Pinpoint the cell where the given text exists, returning its [X, Y] midpoint coordinate. 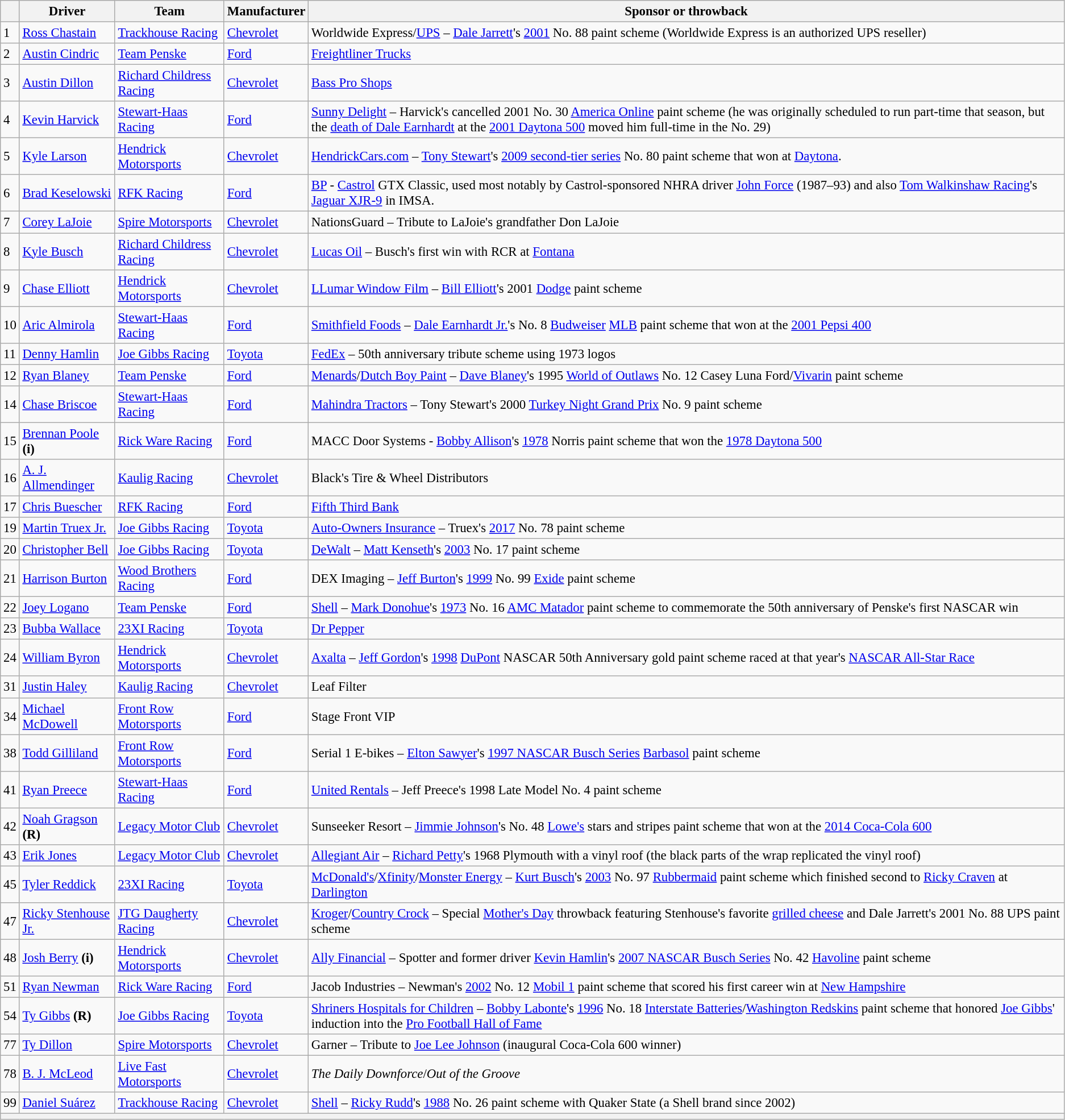
16 [10, 478]
Team [169, 11]
Daniel Suárez [67, 1103]
Bass Pro Shops [687, 83]
Brennan Poole (i) [67, 441]
99 [10, 1103]
Todd Gilliland [67, 753]
Auto-Owners Insurance – Truex's 2017 No. 78 paint scheme [687, 528]
19 [10, 528]
Jacob Industries – Newman's 2002 No. 12 Mobil 1 paint scheme that scored his first career win at New Hampshire [687, 987]
Shell – Ricky Rudd's 1988 No. 26 paint scheme with Quaker State (a Shell brand since 2002) [687, 1103]
12 [10, 375]
78 [10, 1075]
Worldwide Express/UPS – Dale Jarrett's 2001 No. 88 paint scheme (Worldwide Express is an authorized UPS reseller) [687, 33]
51 [10, 987]
48 [10, 957]
Fifth Third Bank [687, 507]
FedEx – 50th anniversary tribute scheme using 1973 logos [687, 354]
Noah Gragson (R) [67, 827]
Austin Dillon [67, 83]
The Daily Downforce/Out of the Groove [687, 1075]
Josh Berry (i) [67, 957]
Denny Hamlin [67, 354]
Serial 1 E-bikes – Elton Sawyer's 1997 NASCAR Busch Series Barbasol paint scheme [687, 753]
Live Fast Motorsports [169, 1075]
Garner – Tribute to Joe Lee Johnson (inaugural Coca-Cola 600 winner) [687, 1045]
31 [10, 687]
Chris Buescher [67, 507]
DeWalt – Matt Kenseth's 2003 No. 17 paint scheme [687, 550]
Joey Logano [67, 608]
1 [10, 33]
20 [10, 550]
Black's Tire & Wheel Distributors [687, 478]
William Byron [67, 658]
Manufacturer [266, 11]
Leaf Filter [687, 687]
Tyler Reddick [67, 885]
A. J. Allmendinger [67, 478]
42 [10, 827]
11 [10, 354]
Freightliner Trucks [687, 54]
21 [10, 579]
Ty Dillon [67, 1045]
54 [10, 1017]
7 [10, 222]
Bubba Wallace [67, 629]
Smithfield Foods – Dale Earnhardt Jr.'s No. 8 Budweiser MLB paint scheme that won at the 2001 Pepsi 400 [687, 325]
Brad Keselowski [67, 193]
Stage Front VIP [687, 716]
JTG Daugherty Racing [169, 921]
Corey LaJoie [67, 222]
Ally Financial – Spotter and former driver Kevin Hamlin's 2007 NASCAR Busch Series No. 42 Havoline paint scheme [687, 957]
MACC Door Systems - Bobby Allison's 1978 Norris paint scheme that won the 1978 Daytona 500 [687, 441]
38 [10, 753]
Christopher Bell [67, 550]
Chase Elliott [67, 288]
HendrickCars.com – Tony Stewart's 2009 second-tier series No. 80 paint scheme that won at Daytona. [687, 157]
Mahindra Tractors – Tony Stewart's 2000 Turkey Night Grand Prix No. 9 paint scheme [687, 405]
Ross Chastain [67, 33]
Aric Almirola [67, 325]
15 [10, 441]
Wood Brothers Racing [169, 579]
Erik Jones [67, 856]
45 [10, 885]
6 [10, 193]
9 [10, 288]
Kyle Larson [67, 157]
Sponsor or throwback [687, 11]
3 [10, 83]
43 [10, 856]
Ricky Stenhouse Jr. [67, 921]
Lucas Oil – Busch's first win with RCR at Fontana [687, 251]
17 [10, 507]
34 [10, 716]
Menards/Dutch Boy Paint – Dave Blaney's 1995 World of Outlaws No. 12 Casey Luna Ford/Vivarin paint scheme [687, 375]
2 [10, 54]
Allegiant Air – Richard Petty's 1968 Plymouth with a vinyl roof (the black parts of the wrap replicated the vinyl roof) [687, 856]
B. J. McLeod [67, 1075]
77 [10, 1045]
McDonald's/Xfinity/Monster Energy – Kurt Busch's 2003 No. 97 Rubbermaid paint scheme which finished second to Ricky Craven at Darlington [687, 885]
United Rentals – Jeff Preece's 1998 Late Model No. 4 paint scheme [687, 789]
LLumar Window Film – Bill Elliott's 2001 Dodge paint scheme [687, 288]
Ryan Blaney [67, 375]
Austin Cindric [67, 54]
Sunseeker Resort – Jimmie Johnson's No. 48 Lowe's stars and stripes paint scheme that won at the 2014 Coca-Cola 600 [687, 827]
Axalta – Jeff Gordon's 1998 DuPont NASCAR 50th Anniversary gold paint scheme raced at that year's NASCAR All-Star Race [687, 658]
Martin Truex Jr. [67, 528]
4 [10, 119]
Kevin Harvick [67, 119]
Ty Gibbs (R) [67, 1017]
NationsGuard – Tribute to LaJoie's grandfather Don LaJoie [687, 222]
Kyle Busch [67, 251]
Harrison Burton [67, 579]
Dr Pepper [687, 629]
Ryan Preece [67, 789]
5 [10, 157]
8 [10, 251]
23 [10, 629]
24 [10, 658]
22 [10, 608]
41 [10, 789]
Shell – Mark Donohue's 1973 No. 16 AMC Matador paint scheme to commemorate the 50th anniversary of Penske's first NASCAR win [687, 608]
Chase Briscoe [67, 405]
Justin Haley [67, 687]
14 [10, 405]
Kroger/Country Crock – Special Mother's Day throwback featuring Stenhouse's favorite grilled cheese and Dale Jarrett's 2001 No. 88 UPS paint scheme [687, 921]
Driver [67, 11]
DEX Imaging – Jeff Burton's 1999 No. 99 Exide paint scheme [687, 579]
Ryan Newman [67, 987]
47 [10, 921]
10 [10, 325]
Michael McDowell [67, 716]
